Find where the given text appears and provide that cell's center as (X, Y) coordinate. 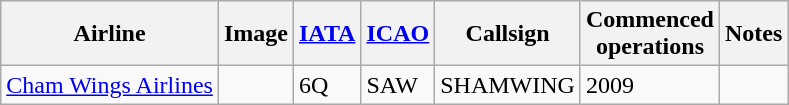
Airline (110, 34)
Callsign (508, 34)
SHAMWING (508, 85)
6Q (327, 85)
SAW (398, 85)
Commencedoperations (650, 34)
2009 (650, 85)
IATA (327, 34)
ICAO (398, 34)
Notes (753, 34)
Image (256, 34)
Cham Wings Airlines (110, 85)
